Determine the (X, Y) coordinate at the center of the cell enclosing the given text.  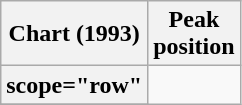
Chart (1993) (74, 34)
scope="row" (74, 85)
Peakposition (194, 34)
